Scan for the cell matching the given text and deliver its (x, y) coordinate at center. 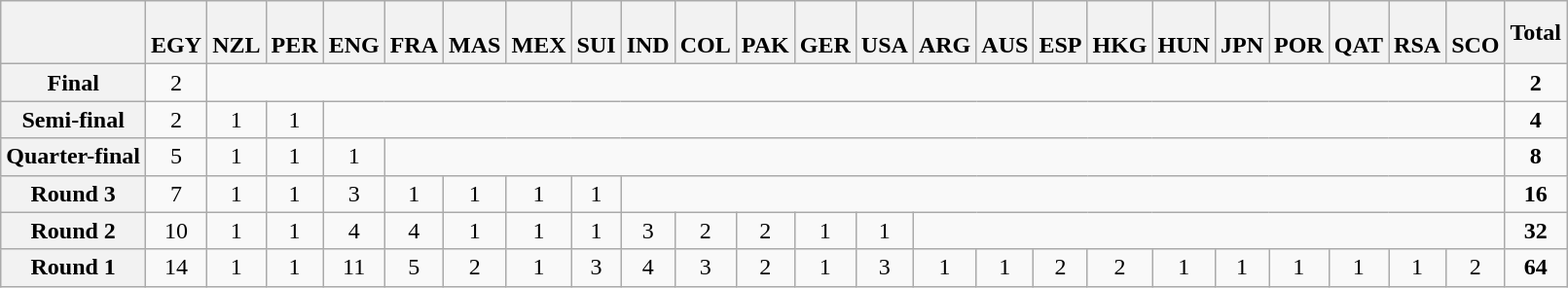
AUS (1004, 33)
JPN (1242, 33)
Round 3 (74, 194)
Final (74, 83)
Total (1536, 33)
16 (1536, 194)
HUN (1184, 33)
Quarter-final (74, 157)
Round 1 (74, 268)
COL (705, 33)
32 (1536, 231)
64 (1536, 268)
HKG (1119, 33)
10 (177, 231)
ARG (944, 33)
IND (648, 33)
Round 2 (74, 231)
POR (1299, 33)
GER (825, 33)
NZL (237, 33)
8 (1536, 157)
FRA (414, 33)
EGY (177, 33)
SCO (1476, 33)
ENG (354, 33)
MEX (539, 33)
SUI (596, 33)
RSA (1417, 33)
QAT (1359, 33)
11 (354, 268)
PER (294, 33)
14 (177, 268)
ESP (1061, 33)
USA (884, 33)
PAK (765, 33)
MAS (475, 33)
Semi-final (74, 120)
7 (177, 194)
